Provide the [x, y] coordinate of the cell's center where the given text is located.  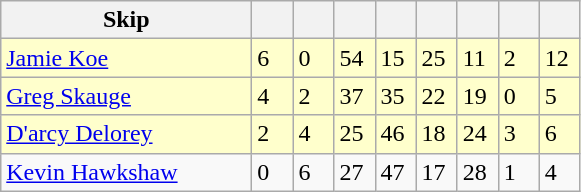
15 [396, 58]
24 [478, 134]
27 [354, 172]
22 [436, 96]
28 [478, 172]
Jamie Koe [126, 58]
46 [396, 134]
D'arcy Delorey [126, 134]
3 [518, 134]
12 [560, 58]
17 [436, 172]
37 [354, 96]
Greg Skauge [126, 96]
5 [560, 96]
11 [478, 58]
19 [478, 96]
1 [518, 172]
Skip [126, 20]
18 [436, 134]
35 [396, 96]
Kevin Hawkshaw [126, 172]
54 [354, 58]
47 [396, 172]
